Identify which cell holds the provided text, then report its [X, Y] central coordinate. 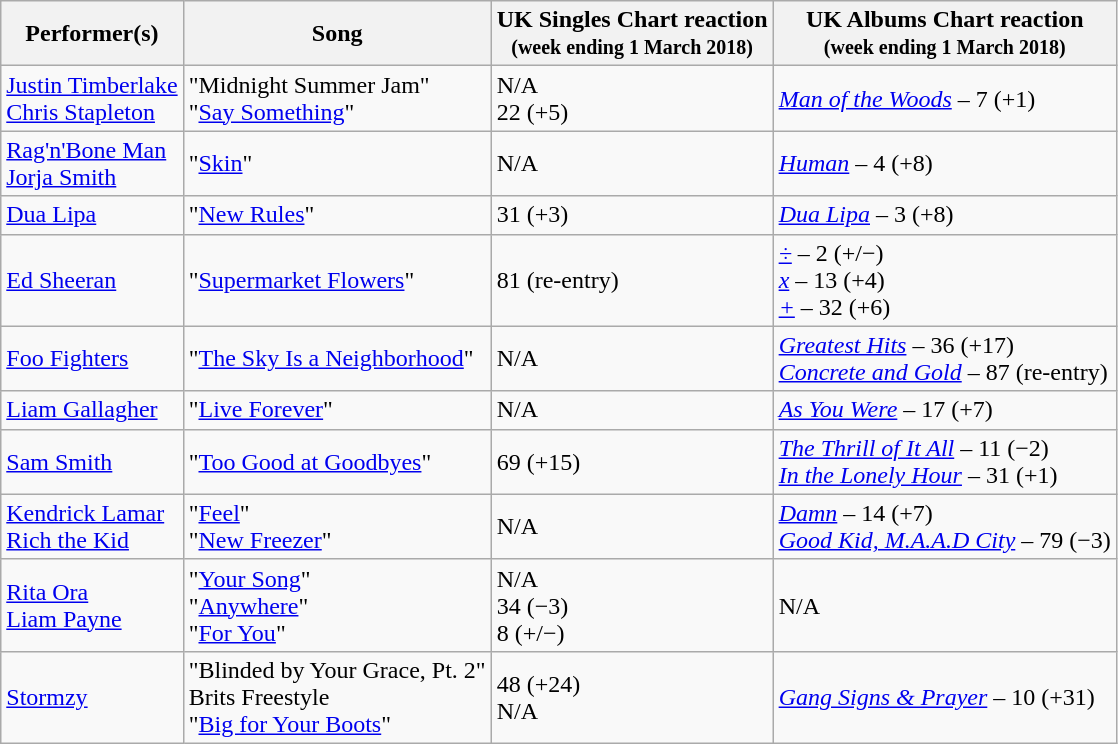
"Feel""New Freezer" [337, 526]
Rag'n'Bone ManJorja Smith [92, 164]
The Thrill of It All – 11 (−2)In the Lonely Hour – 31 (+1) [944, 462]
Sam Smith [92, 462]
Justin TimberlakeChris Stapleton [92, 98]
N/A34 (−3)8 (+/−) [632, 605]
Liam Gallagher [92, 410]
"Blinded by Your Grace, Pt. 2"Brits Freestyle "Big for Your Boots" [337, 697]
81 (re-entry) [632, 280]
UK Albums Chart reaction(week ending 1 March 2018) [944, 34]
"Midnight Summer Jam""Say Something" [337, 98]
Damn – 14 (+7)Good Kid, M.A.A.D City – 79 (−3) [944, 526]
Greatest Hits – 36 (+17)Concrete and Gold – 87 (re-entry) [944, 358]
Stormzy [92, 697]
Human – 4 (+8) [944, 164]
Song [337, 34]
"The Sky Is a Neighborhood" [337, 358]
"Supermarket Flowers" [337, 280]
Dua Lipa [92, 215]
Foo Fighters [92, 358]
"New Rules" [337, 215]
"Skin" [337, 164]
UK Singles Chart reaction(week ending 1 March 2018) [632, 34]
"Too Good at Goodbyes" [337, 462]
Dua Lipa – 3 (+8) [944, 215]
N/A22 (+5) [632, 98]
48 (+24)N/A [632, 697]
69 (+15) [632, 462]
31 (+3) [632, 215]
Performer(s) [92, 34]
As You Were – 17 (+7) [944, 410]
Ed Sheeran [92, 280]
Gang Signs & Prayer – 10 (+31) [944, 697]
"Your Song""Anywhere""For You" [337, 605]
Kendrick LamarRich the Kid [92, 526]
Rita OraLiam Payne [92, 605]
Man of the Woods – 7 (+1) [944, 98]
÷ – 2 (+/−)x – 13 (+4)+ – 32 (+6) [944, 280]
"Live Forever" [337, 410]
